Detect which cell encompasses the target text, then output its [x, y] center coordinate. 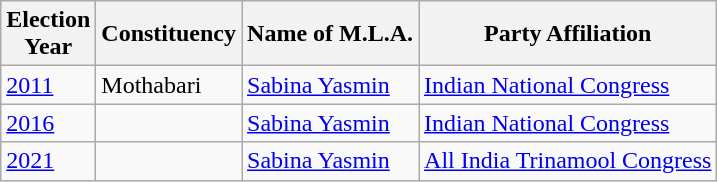
All India Trinamool Congress [568, 161]
Election Year [48, 34]
Mothabari [169, 85]
Party Affiliation [568, 34]
2021 [48, 161]
2016 [48, 123]
2011 [48, 85]
Name of M.L.A. [330, 34]
Constituency [169, 34]
